Return [X, Y] of the center of cell containing provided text 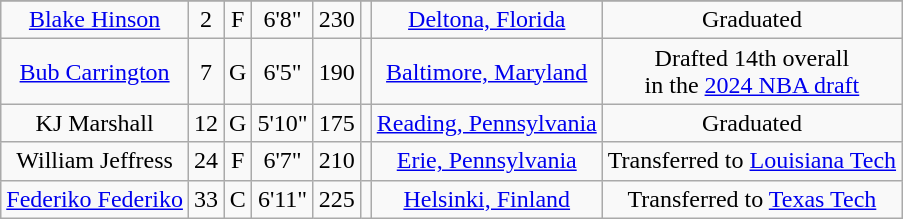
5'10" [282, 123]
Erie, Pennsylvania [486, 161]
6'11" [282, 199]
KJ Marshall [95, 123]
210 [336, 161]
225 [336, 199]
24 [206, 161]
C [238, 199]
7 [206, 72]
Drafted 14th overallin the 2024 NBA draft [752, 72]
William Jeffress [95, 161]
Reading, Pennsylvania [486, 123]
12 [206, 123]
Federiko Federiko [95, 199]
6'7" [282, 161]
Transferred to Texas Tech [752, 199]
190 [336, 72]
230 [336, 20]
Transferred to Louisiana Tech [752, 161]
Blake Hinson [95, 20]
2 [206, 20]
33 [206, 199]
Deltona, Florida [486, 20]
6'5" [282, 72]
Baltimore, Maryland [486, 72]
Bub Carrington [95, 72]
175 [336, 123]
6'8" [282, 20]
Helsinki, Finland [486, 199]
